Find where the given text appears and provide that cell's center as (x, y) coordinate. 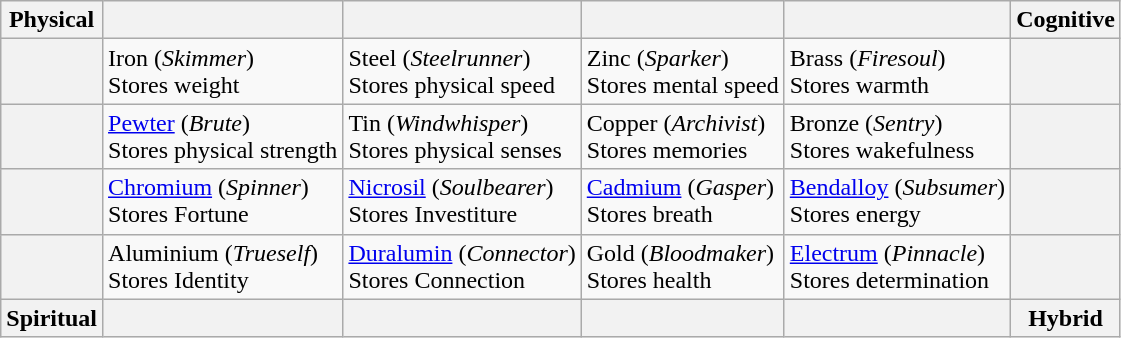
Steel (Steelrunner)Stores physical speed (462, 72)
Tin (Windwhisper)Stores physical senses (462, 136)
Chromium (Spinner)Stores Fortune (223, 202)
Bronze (Sentry)Stores wakefulness (897, 136)
Cognitive (1066, 20)
Copper (Archivist)Stores memories (682, 136)
Aluminium (Trueself)Stores Identity (223, 266)
Bendalloy (Subsumer)Stores energy (897, 202)
Electrum (Pinnacle)Stores determination (897, 266)
Zinc (Sparker)Stores mental speed (682, 72)
Physical (52, 20)
Hybrid (1066, 318)
Duralumin (Connector)Stores Connection (462, 266)
Pewter (Brute)Stores physical strength (223, 136)
Brass (Firesoul)Stores warmth (897, 72)
Iron (Skimmer)Stores weight (223, 72)
Cadmium (Gasper)Stores breath (682, 202)
Gold (Bloodmaker)Stores health (682, 266)
Nicrosil (Soulbearer)Stores Investiture (462, 202)
Spiritual (52, 318)
